Provide the [X, Y] coordinate of the cell's center where the given text is located.  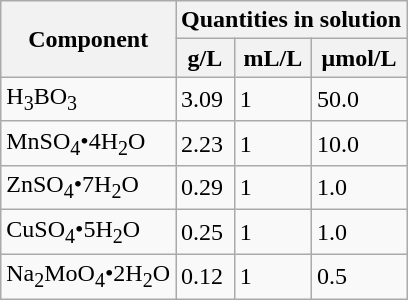
CuSO4•5H2O [88, 232]
Component [88, 39]
3.09 [206, 99]
0.5 [358, 276]
Quantities in solution [292, 20]
H3BO3 [88, 99]
2.23 [206, 143]
0.12 [206, 276]
0.25 [206, 232]
mL/L [272, 58]
50.0 [358, 99]
μmol/L [358, 58]
ZnSO4•7H2O [88, 188]
MnSO4•4H2O [88, 143]
Na2MoO4•2H2O [88, 276]
10.0 [358, 143]
0.29 [206, 188]
g/L [206, 58]
